Pinpoint the cell where the given text exists, returning its (X, Y) midpoint coordinate. 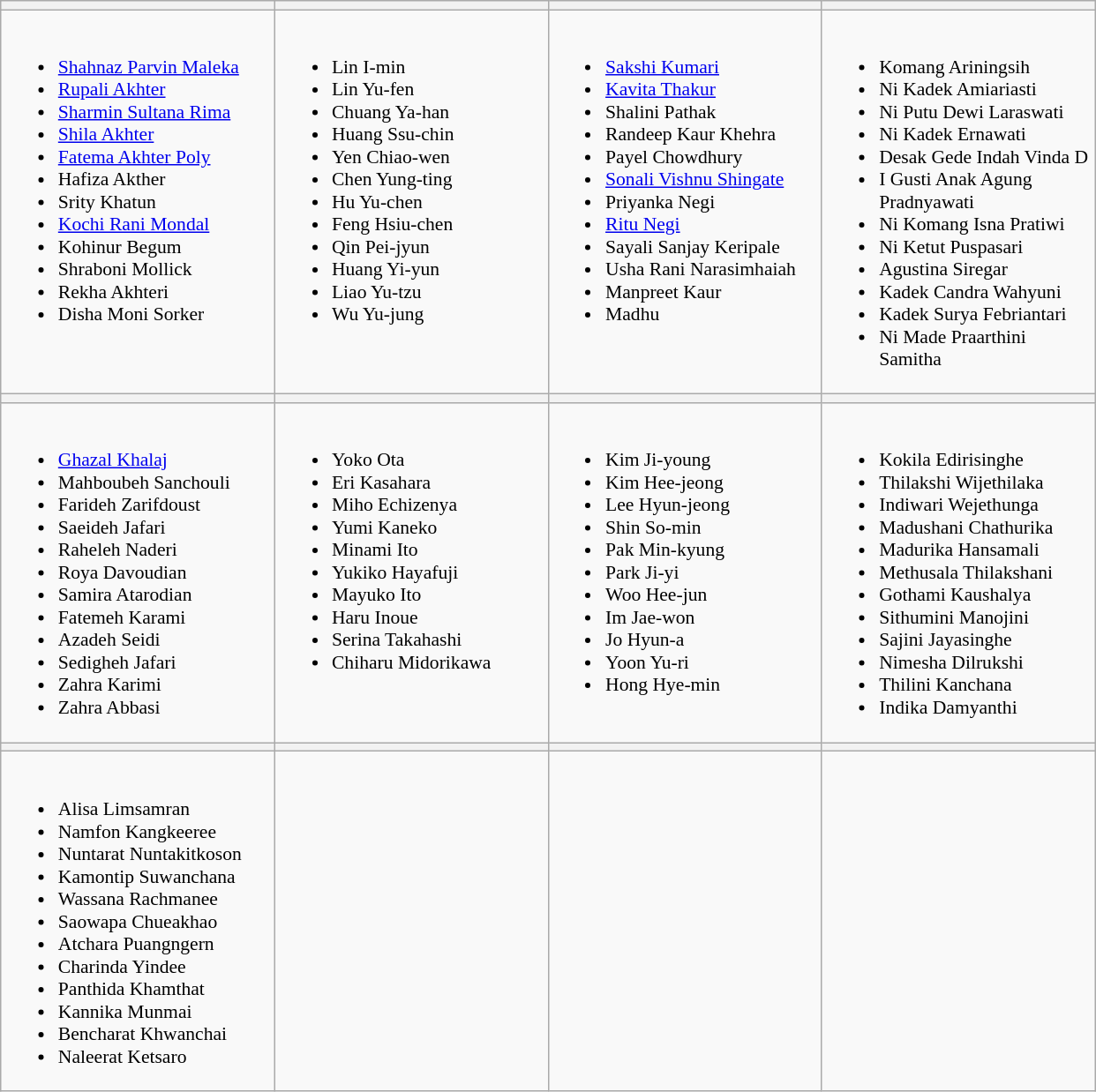
Yoko OtaEri KasaharaMiho EchizenyaYumi KanekoMinami ItoYukiko HayafujiMayuko ItoHaru InoueSerina TakahashiChiharu Midorikawa (411, 573)
Lin I-minLin Yu-fenChuang Ya-hanHuang Ssu-chinYen Chiao-wenChen Yung-tingHu Yu-chenFeng Hsiu-chenQin Pei-jyunHuang Yi-yunLiao Yu-tzuWu Yu-jung (411, 202)
Kim Ji-youngKim Hee-jeongLee Hyun-jeongShin So-minPak Min-kyungPark Ji-yiWoo Hee-junIm Jae-wonJo Hyun-aYoon Yu-riHong Hye-min (685, 573)
